Extract the (x, y) coordinate from the center of the cell holding the provided text.  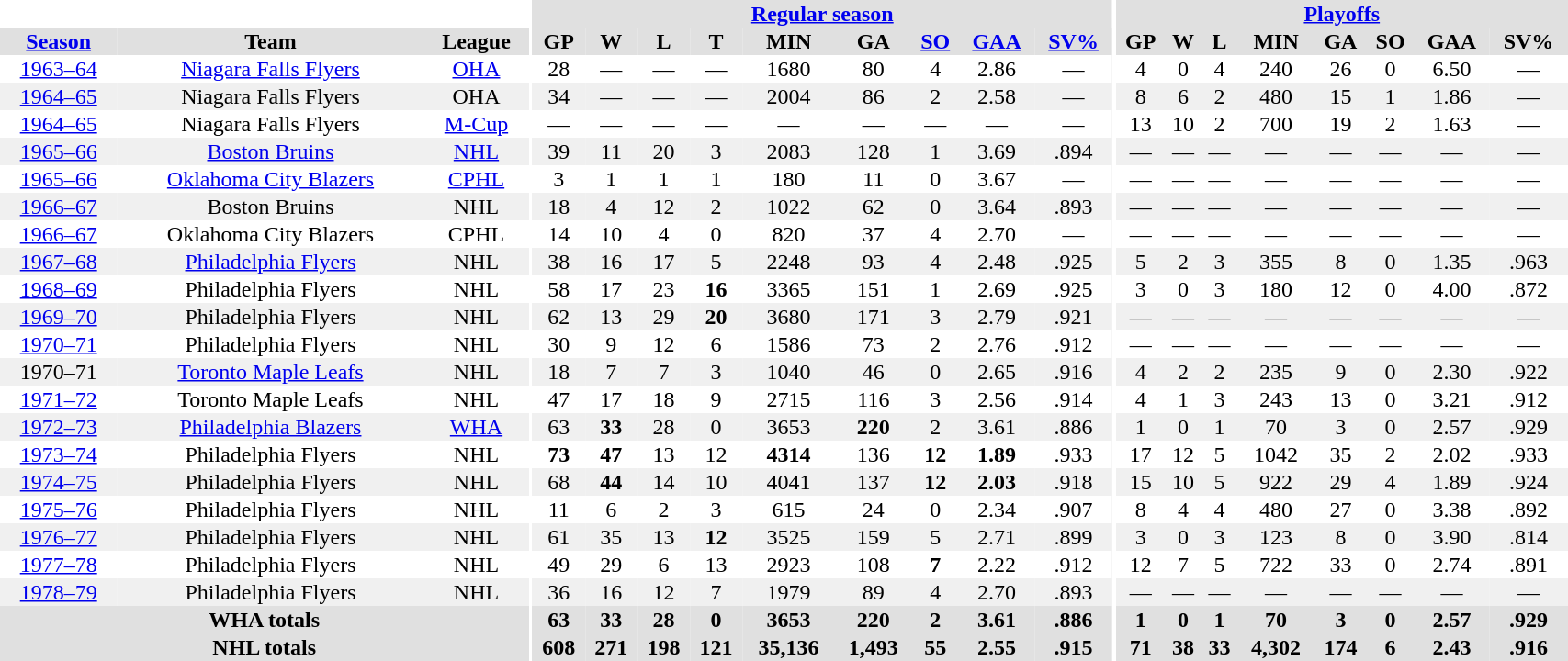
3.69 (997, 151)
116 (873, 399)
1977–78 (59, 565)
2.02 (1451, 454)
174 (1341, 647)
.914 (1073, 399)
2.34 (997, 510)
171 (873, 317)
4041 (788, 482)
44 (612, 482)
58 (558, 289)
3680 (788, 317)
2.86 (997, 69)
1680 (788, 69)
1973–74 (59, 454)
86 (873, 96)
.814 (1529, 537)
.915 (1073, 647)
1586 (788, 344)
26 (1341, 69)
.894 (1073, 151)
.922 (1529, 372)
2.74 (1451, 565)
1978–79 (59, 592)
49 (558, 565)
24 (873, 510)
4,302 (1275, 647)
3.38 (1451, 510)
Philadelphia Blazers (270, 427)
37 (873, 234)
136 (873, 454)
Team (270, 41)
2.56 (997, 399)
2.58 (997, 96)
19 (1341, 124)
159 (873, 537)
Regular season (823, 14)
235 (1275, 372)
108 (873, 565)
.924 (1529, 482)
3525 (788, 537)
1040 (788, 372)
39 (558, 151)
1968–69 (59, 289)
2.22 (997, 565)
M-Cup (477, 124)
121 (716, 647)
243 (1275, 399)
6.50 (1451, 69)
Season (59, 41)
27 (1341, 510)
1974–75 (59, 482)
2.79 (997, 317)
2083 (788, 151)
35,136 (788, 647)
League (477, 41)
2.03 (997, 482)
700 (1275, 124)
2004 (788, 96)
3365 (788, 289)
1.63 (1451, 124)
2.30 (1451, 372)
1042 (1275, 454)
.891 (1529, 565)
.892 (1529, 510)
271 (612, 647)
2248 (788, 262)
.963 (1529, 262)
36 (558, 592)
61 (558, 537)
1.86 (1451, 96)
4.00 (1451, 289)
2.43 (1451, 647)
1.35 (1451, 262)
3.64 (997, 207)
4314 (788, 454)
3.21 (1451, 399)
615 (788, 510)
2.55 (997, 647)
2.71 (997, 537)
89 (873, 592)
2.48 (997, 262)
1969–70 (59, 317)
WHA (477, 427)
80 (873, 69)
NHL totals (265, 647)
128 (873, 151)
WHA totals (265, 620)
1,493 (873, 647)
722 (1275, 565)
55 (935, 647)
71 (1141, 647)
137 (873, 482)
23 (663, 289)
3.67 (997, 179)
2.69 (997, 289)
34 (558, 96)
123 (1275, 537)
Playoffs (1341, 14)
608 (558, 647)
.921 (1073, 317)
.899 (1073, 537)
1971–72 (59, 399)
355 (1275, 262)
30 (558, 344)
T (716, 41)
1976–77 (59, 537)
1963–64 (59, 69)
46 (873, 372)
1967–68 (59, 262)
1022 (788, 207)
240 (1275, 69)
2923 (788, 565)
2.76 (997, 344)
2.65 (997, 372)
198 (663, 647)
3.90 (1451, 537)
.918 (1073, 482)
93 (873, 262)
922 (1275, 482)
68 (558, 482)
.872 (1529, 289)
1972–73 (59, 427)
820 (788, 234)
1975–76 (59, 510)
151 (873, 289)
1979 (788, 592)
.907 (1073, 510)
2715 (788, 399)
